Find where the given text appears and provide that cell's center as (X, Y) coordinate. 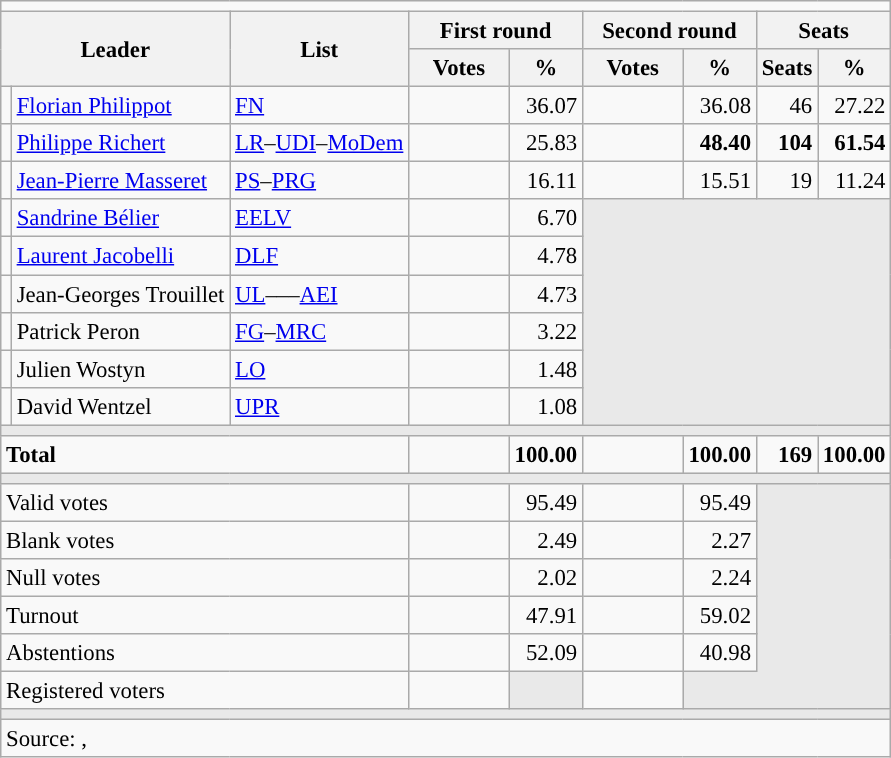
27.22 (854, 106)
36.08 (720, 106)
Registered voters (205, 691)
25.83 (546, 143)
DLF (320, 256)
LR–UDI–MoDem (320, 143)
2.27 (720, 540)
40.98 (720, 653)
Null votes (205, 578)
PS–PRG (320, 181)
Florian Philippot (120, 106)
Philippe Richert (120, 143)
List (320, 50)
First round (496, 31)
Second round (669, 31)
2.49 (546, 540)
19 (786, 181)
EELV (320, 219)
46 (786, 106)
Turnout (205, 616)
47.91 (546, 616)
3.22 (546, 331)
Laurent Jacobelli (120, 256)
Blank votes (205, 540)
1.48 (546, 369)
FN (320, 106)
16.11 (546, 181)
Total (205, 455)
Leader (116, 50)
Abstentions (205, 653)
Patrick Peron (120, 331)
11.24 (854, 181)
David Wentzel (120, 406)
Jean-Georges Trouillet (120, 294)
Valid votes (205, 503)
169 (786, 455)
FG–MRC (320, 331)
Jean-Pierre Masseret (120, 181)
4.78 (546, 256)
52.09 (546, 653)
1.08 (546, 406)
61.54 (854, 143)
Source: , (446, 739)
LO (320, 369)
15.51 (720, 181)
6.70 (546, 219)
4.73 (546, 294)
59.02 (720, 616)
48.40 (720, 143)
104 (786, 143)
UPR (320, 406)
Julien Wostyn (120, 369)
UL–––AEI (320, 294)
36.07 (546, 106)
2.24 (720, 578)
2.02 (546, 578)
Sandrine Bélier (120, 219)
